Provide the [X, Y] coordinate of the cell's center where the given text is located.  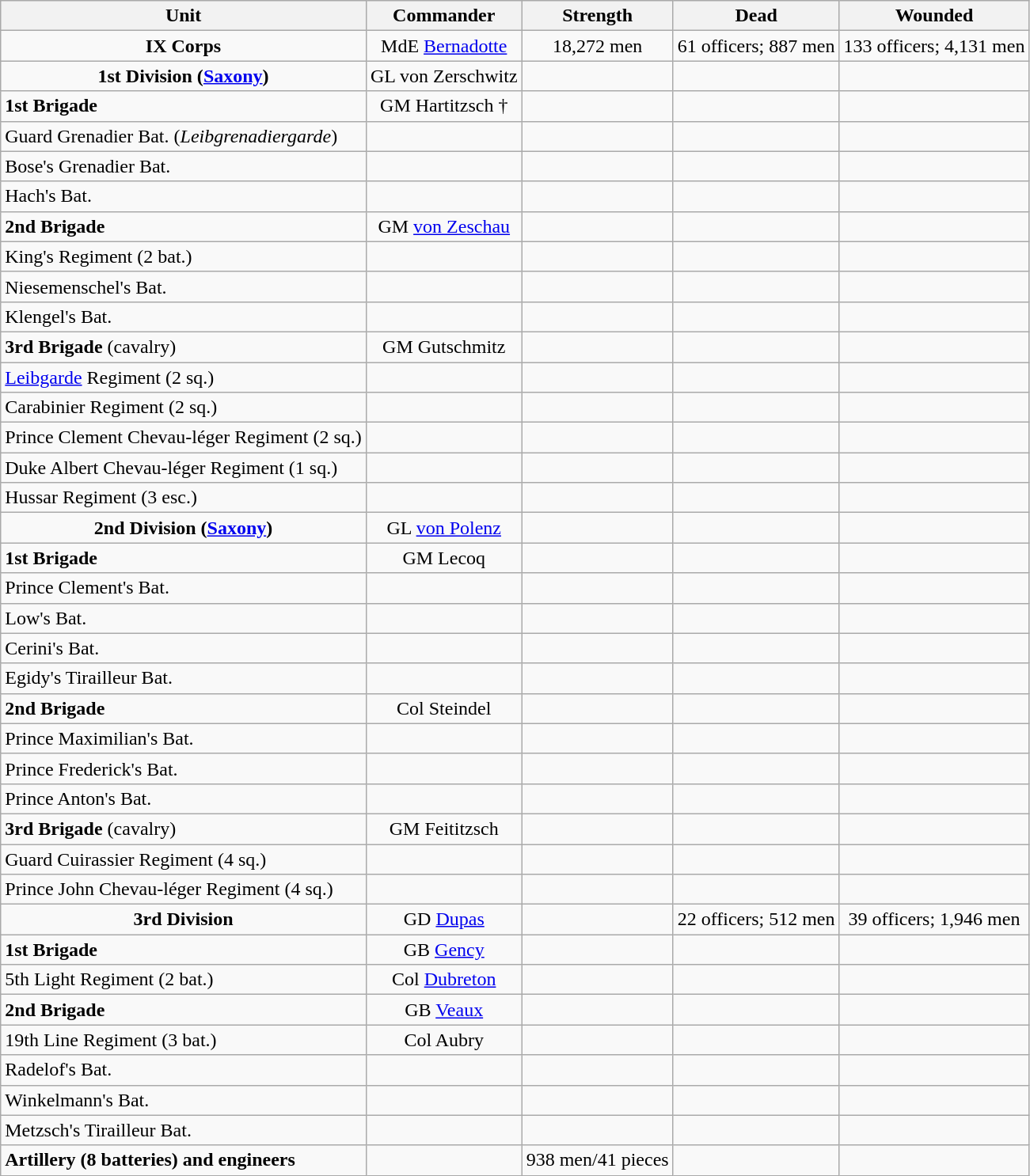
5th Light Regiment (2 bat.) [184, 980]
Leibgarde Regiment (2 sq.) [184, 377]
Prince Clement's Bat. [184, 588]
Hach's Bat. [184, 196]
King's Regiment (2 bat.) [184, 256]
22 officers; 512 men [756, 920]
GM Hartitzsch † [443, 106]
Egidy's Tirailleur Bat. [184, 678]
61 officers; 887 men [756, 46]
Wounded [934, 16]
Col Steindel [443, 708]
Prince Maximilian's Bat. [184, 738]
MdE Bernadotte [443, 46]
GD Dupas [443, 920]
Cerini's Bat. [184, 648]
19th Line Regiment (3 bat.) [184, 1040]
Prince Anton's Bat. [184, 799]
Col Dubreton [443, 980]
GM Gutschmitz [443, 347]
GB Veaux [443, 1010]
Bose's Grenadier Bat. [184, 166]
IX Corps [184, 46]
Commander [443, 16]
Guard Cuirassier Regiment (4 sq.) [184, 859]
GL von Zerschwitz [443, 76]
Niesemenschel's Bat. [184, 286]
39 officers; 1,946 men [934, 920]
GM Lecoq [443, 558]
GM von Zeschau [443, 226]
Unit [184, 16]
Artillery (8 batteries) and engineers [184, 1160]
Strength [597, 16]
18,272 men [597, 46]
1st Division (Saxony) [184, 76]
Prince Frederick's Bat. [184, 768]
GL von Polenz [443, 528]
Klengel's Bat. [184, 317]
3rd Division [184, 920]
Duke Albert Chevau-léger Regiment (1 sq.) [184, 468]
Prince John Chevau-léger Regiment (4 sq.) [184, 890]
Carabinier Regiment (2 sq.) [184, 408]
2nd Division (Saxony) [184, 528]
Winkelmann's Bat. [184, 1100]
Radelof's Bat. [184, 1070]
GM Feititzsch [443, 829]
133 officers; 4,131 men [934, 46]
Dead [756, 16]
Hussar Regiment (3 esc.) [184, 498]
GB Gency [443, 950]
Prince Clement Chevau-léger Regiment (2 sq.) [184, 438]
938 men/41 pieces [597, 1160]
Col Aubry [443, 1040]
Metzsch's Tirailleur Bat. [184, 1130]
Low's Bat. [184, 618]
Guard Grenadier Bat. (Leibgrenadiergarde) [184, 136]
